Locate the cell with the specified text and output its (X, Y) center coordinate. 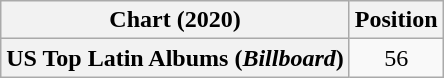
US Top Latin Albums (Billboard) (176, 58)
Chart (2020) (176, 20)
Position (396, 20)
56 (396, 58)
